Detect which cell encompasses the target text, then output its [X, Y] center coordinate. 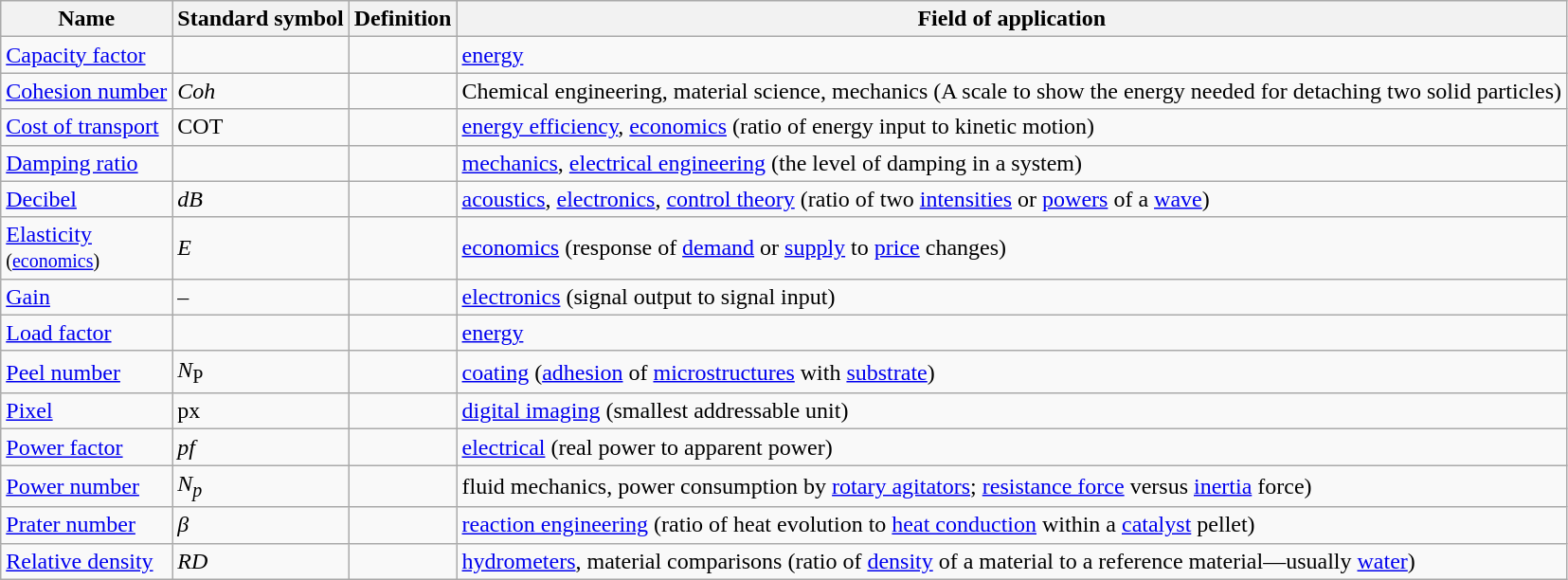
Power number [87, 486]
Chemical engineering, material science, mechanics (A scale to show the energy needed for detaching two solid particles) [1012, 91]
digital imaging (smallest addressable unit) [1012, 411]
energy efficiency, economics (ratio of energy input to kinetic motion) [1012, 127]
dB [261, 199]
Load factor [87, 333]
– [261, 297]
Gain [87, 297]
Field of application [1012, 19]
pf [261, 447]
hydrometers, material comparisons (ratio of density of a material to a reference material—usually water) [1012, 561]
Decibel [87, 199]
Cohesion number [87, 91]
Standard symbol [261, 19]
Peel number [87, 372]
β [261, 525]
fluid mechanics, power consumption by rotary agitators; resistance force versus inertia force) [1012, 486]
NP [261, 372]
COT [261, 127]
Relative density [87, 561]
Capacity factor [87, 55]
reaction engineering (ratio of heat evolution to heat conduction within a catalyst pellet) [1012, 525]
Power factor [87, 447]
acoustics, electronics, control theory (ratio of two intensities or powers of a wave) [1012, 199]
Cost of transport [87, 127]
Damping ratio [87, 163]
electrical (real power to apparent power) [1012, 447]
Elasticity(economics) [87, 248]
px [261, 411]
RD [261, 561]
Np [261, 486]
Coh [261, 91]
electronics (signal output to signal input) [1012, 297]
Prater number [87, 525]
E [261, 248]
Name [87, 19]
Pixel [87, 411]
Definition [403, 19]
coating (adhesion of microstructures with substrate) [1012, 372]
economics (response of demand or supply to price changes) [1012, 248]
mechanics, electrical engineering (the level of damping in a system) [1012, 163]
